Return the (x, y) coordinate for the center point of the cell that contains the specified text.  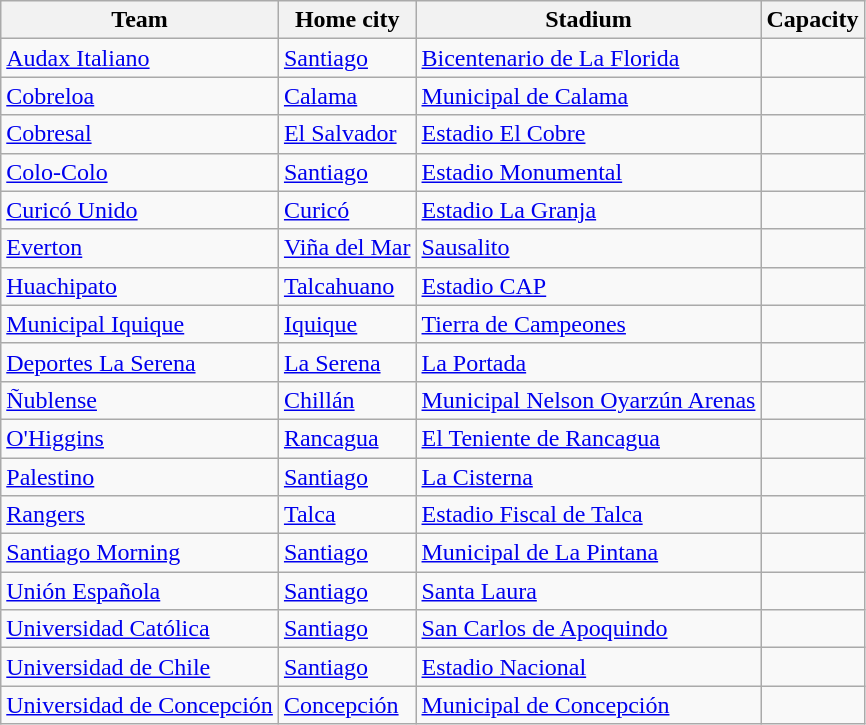
Talcahuano (347, 286)
Municipal de Calama (588, 96)
Curicó (347, 210)
Talca (347, 515)
Iquique (347, 324)
Concepción (347, 705)
Huachipato (140, 286)
Universidad Católica (140, 629)
Rancagua (347, 438)
Santa Laura (588, 591)
Universidad de Concepción (140, 705)
San Carlos de Apoquindo (588, 629)
Cobreloa (140, 96)
Calama (347, 96)
Estadio Monumental (588, 172)
Municipal de Concepción (588, 705)
O'Higgins (140, 438)
Bicentenario de La Florida (588, 58)
Ñublense (140, 400)
La Portada (588, 362)
Estadio Nacional (588, 667)
Estadio Fiscal de Talca (588, 515)
Stadium (588, 20)
Curicó Unido (140, 210)
La Cisterna (588, 477)
Unión Española (140, 591)
El Teniente de Rancagua (588, 438)
Cobresal (140, 134)
Team (140, 20)
Universidad de Chile (140, 667)
Sausalito (588, 248)
Estadio CAP (588, 286)
Deportes La Serena (140, 362)
Municipal Iquique (140, 324)
Viña del Mar (347, 248)
Estadio El Cobre (588, 134)
Rangers (140, 515)
Everton (140, 248)
Colo-Colo (140, 172)
La Serena (347, 362)
Santiago Morning (140, 553)
Estadio La Granja (588, 210)
El Salvador (347, 134)
Municipal Nelson Oyarzún Arenas (588, 400)
Audax Italiano (140, 58)
Capacity (812, 20)
Home city (347, 20)
Municipal de La Pintana (588, 553)
Palestino (140, 477)
Chillán (347, 400)
Tierra de Campeones (588, 324)
